Provide the [x, y] coordinate of the cell's center where the given text is located.  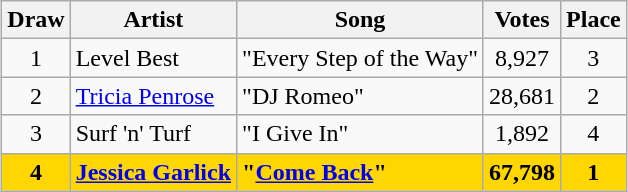
28,681 [522, 96]
"I Give In" [360, 134]
8,927 [522, 58]
Tricia Penrose [153, 96]
Artist [153, 20]
"Every Step of the Way" [360, 58]
Place [594, 20]
67,798 [522, 172]
"Come Back" [360, 172]
Song [360, 20]
Jessica Garlick [153, 172]
"DJ Romeo" [360, 96]
1,892 [522, 134]
Votes [522, 20]
Surf 'n' Turf [153, 134]
Level Best [153, 58]
Draw [36, 20]
